Capture the cell that displays the provided text and extract its [X, Y] central coordinate. 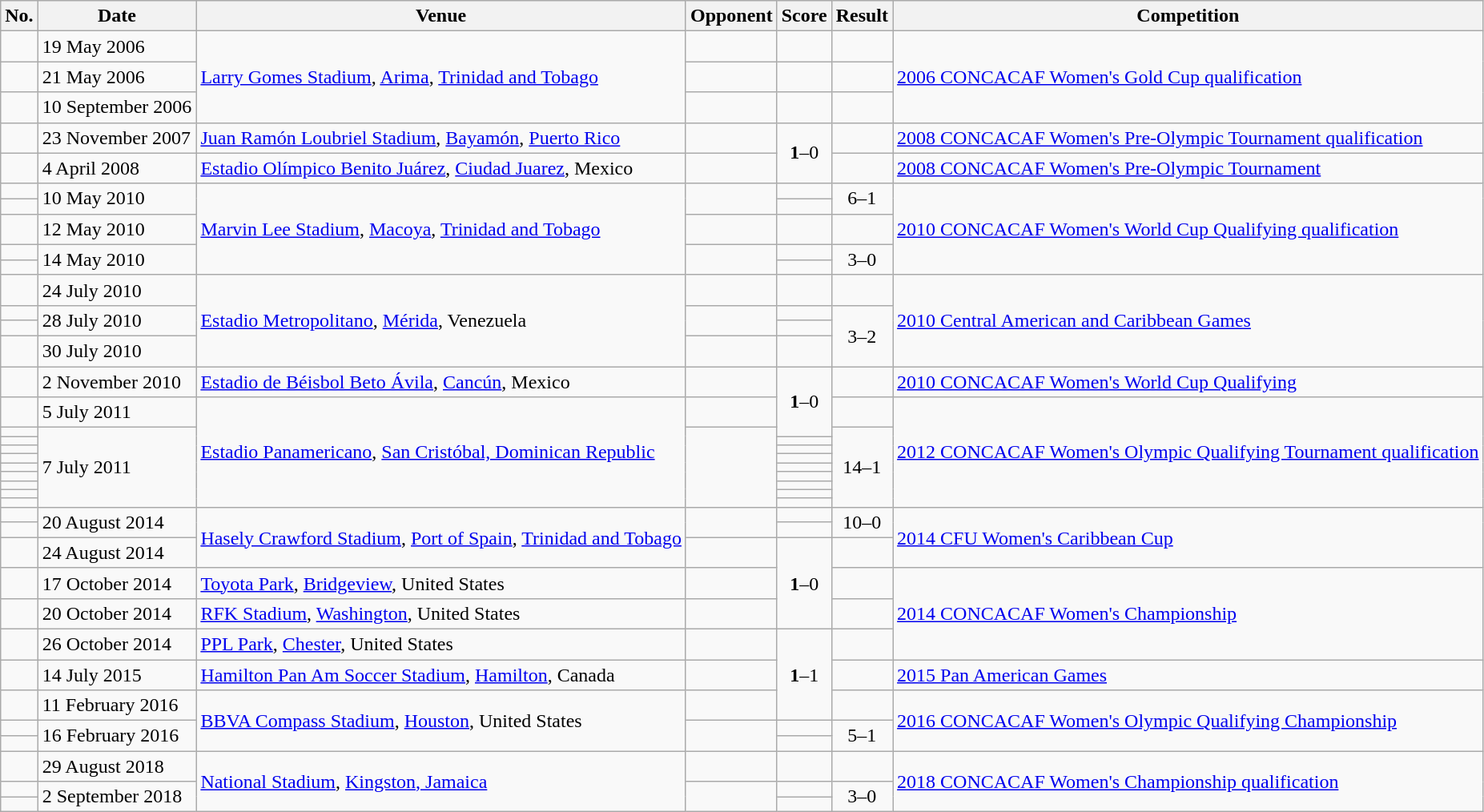
2010 CONCACAF Women's World Cup Qualifying qualification [1188, 229]
2016 CONCACAF Women's Olympic Qualifying Championship [1188, 721]
30 July 2010 [117, 351]
14 July 2015 [117, 675]
20 August 2014 [117, 522]
19 May 2006 [117, 46]
PPL Park, Chester, United States [441, 644]
1–1 [804, 674]
National Stadium, Kingston, Jamaica [441, 782]
6–1 [862, 199]
Score [804, 16]
17 October 2014 [117, 583]
Hasely Crawford Stadium, Port of Spain, Trinidad and Tobago [441, 537]
Estadio Metropolitano, Mérida, Venezuela [441, 320]
Marvin Lee Stadium, Macoya, Trinidad and Tobago [441, 229]
2018 CONCACAF Women's Championship qualification [1188, 782]
20 October 2014 [117, 613]
14 May 2010 [117, 259]
29 August 2018 [117, 766]
2010 Central American and Caribbean Games [1188, 320]
Estadio Olímpico Benito Juárez, Ciudad Juarez, Mexico [441, 168]
21 May 2006 [117, 77]
12 May 2010 [117, 229]
5 July 2011 [117, 412]
14–1 [862, 468]
28 July 2010 [117, 320]
5–1 [862, 736]
2 November 2010 [117, 382]
24 July 2010 [117, 290]
Estadio Panamericano, San Cristóbal, Dominican Republic [441, 452]
2 September 2018 [117, 797]
16 February 2016 [117, 736]
Larry Gomes Stadium, Arima, Trinidad and Tobago [441, 77]
2006 CONCACAF Women's Gold Cup qualification [1188, 77]
10 May 2010 [117, 199]
BBVA Compass Stadium, Houston, United States [441, 721]
Venue [441, 16]
Estadio de Béisbol Beto Ávila, Cancún, Mexico [441, 382]
Result [862, 16]
10 September 2006 [117, 107]
Competition [1188, 16]
2014 CFU Women's Caribbean Cup [1188, 537]
No. [19, 16]
Opponent [731, 16]
2010 CONCACAF Women's World Cup Qualifying [1188, 382]
Date [117, 16]
2008 CONCACAF Women's Pre-Olympic Tournament qualification [1188, 138]
7 July 2011 [117, 468]
Juan Ramón Loubriel Stadium, Bayamón, Puerto Rico [441, 138]
11 February 2016 [117, 705]
23 November 2007 [117, 138]
26 October 2014 [117, 644]
2012 CONCACAF Women's Olympic Qualifying Tournament qualification [1188, 452]
Toyota Park, Bridgeview, United States [441, 583]
2008 CONCACAF Women's Pre-Olympic Tournament [1188, 168]
3–2 [862, 336]
24 August 2014 [117, 553]
10–0 [862, 522]
2015 Pan American Games [1188, 675]
RFK Stadium, Washington, United States [441, 613]
Hamilton Pan Am Soccer Stadium, Hamilton, Canada [441, 675]
4 April 2008 [117, 168]
2014 CONCACAF Women's Championship [1188, 613]
